Find where the given text appears and provide that cell's center as [X, Y] coordinate. 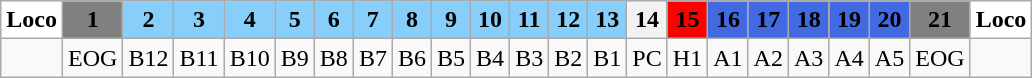
9 [450, 20]
13 [608, 20]
B4 [490, 58]
B3 [530, 58]
19 [849, 20]
15 [687, 20]
12 [568, 20]
A3 [808, 58]
B11 [199, 58]
1 [92, 20]
14 [647, 20]
B5 [450, 58]
B8 [334, 58]
5 [294, 20]
B9 [294, 58]
20 [889, 20]
H1 [687, 58]
21 [940, 20]
PC [647, 58]
A2 [768, 58]
8 [412, 20]
B10 [250, 58]
2 [148, 20]
17 [768, 20]
A4 [849, 58]
B1 [608, 58]
10 [490, 20]
3 [199, 20]
B6 [412, 58]
11 [530, 20]
A1 [728, 58]
16 [728, 20]
18 [808, 20]
A5 [889, 58]
7 [372, 20]
B7 [372, 58]
4 [250, 20]
B12 [148, 58]
B2 [568, 58]
6 [334, 20]
